Identify which cell holds the provided text, then report its [X, Y] central coordinate. 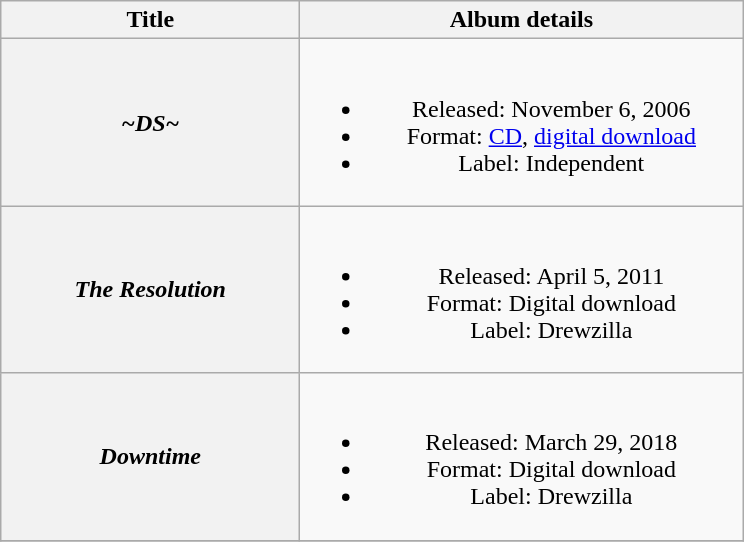
Released: November 6, 2006Format: CD, digital downloadLabel: Independent [522, 122]
Downtime [150, 456]
~DS~ [150, 122]
Released: March 29, 2018Format: Digital downloadLabel: Drewzilla [522, 456]
Album details [522, 20]
The Resolution [150, 290]
Title [150, 20]
Released: April 5, 2011Format: Digital downloadLabel: Drewzilla [522, 290]
